For the text-containing cell, return its midpoint in [x, y] coordinate format. 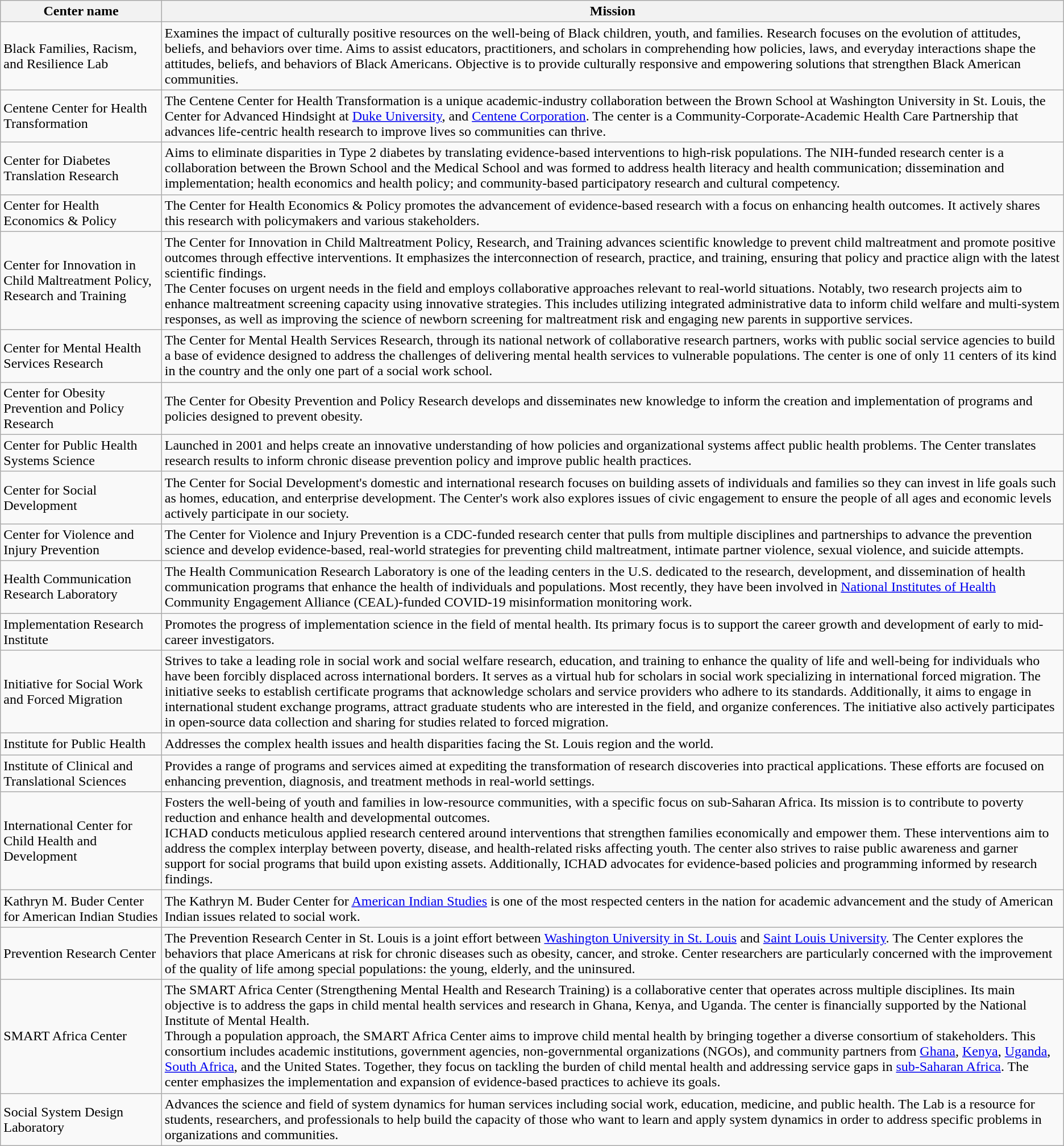
Center for Violence and Injury Prevention [81, 542]
Black Families, Racism, and Resilience Lab [81, 56]
International Center for Child Health and Development [81, 841]
Center for Public Health Systems Science [81, 452]
Initiative for Social Work and Forced Migration [81, 692]
Implementation Research Institute [81, 631]
Center for Mental Health Services Research [81, 356]
Center for Innovation in Child Maltreatment Policy, Research and Training [81, 281]
Mission [613, 11]
Social System Design Laboratory [81, 1119]
Institute of Clinical and Translational Sciences [81, 773]
Center for Diabetes Translation Research [81, 168]
Center name [81, 11]
Centene Center for Health Transformation [81, 116]
SMART Africa Center [81, 1036]
Prevention Research Center [81, 953]
Health Communication Research Laboratory [81, 587]
Kathryn M. Buder Center for American Indian Studies [81, 908]
Center for Social Development [81, 497]
Institute for Public Health [81, 744]
Center for Health Economics & Policy [81, 213]
Addresses the complex health issues and health disparities facing the St. Louis region and the world. [613, 744]
Center for Obesity Prevention and Policy Research [81, 408]
